Determine the (x, y) coordinate at the center of the cell enclosing the given text.  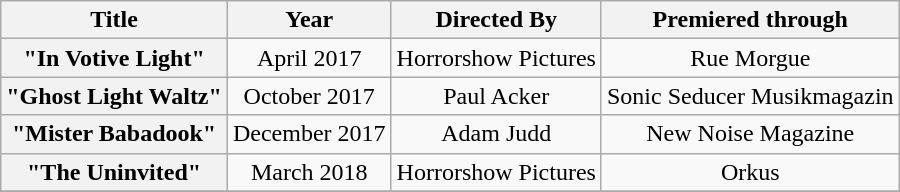
"Ghost Light Waltz" (114, 96)
Rue Morgue (750, 58)
Paul Acker (496, 96)
New Noise Magazine (750, 134)
March 2018 (309, 172)
"Mister Babadook" (114, 134)
Premiered through (750, 20)
Orkus (750, 172)
Directed By (496, 20)
Title (114, 20)
April 2017 (309, 58)
Year (309, 20)
December 2017 (309, 134)
"The Uninvited" (114, 172)
Adam Judd (496, 134)
Sonic Seducer Musikmagazin (750, 96)
October 2017 (309, 96)
"In Votive Light" (114, 58)
